Capture the cell that displays the provided text and extract its [X, Y] central coordinate. 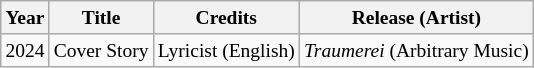
Cover Story [101, 50]
Release (Artist) [416, 18]
Year [25, 18]
Credits [226, 18]
2024 [25, 50]
Lyricist (English) [226, 50]
Title [101, 18]
Traumerei (Arbitrary Music) [416, 50]
